Scan for the cell matching the given text and deliver its (X, Y) coordinate at center. 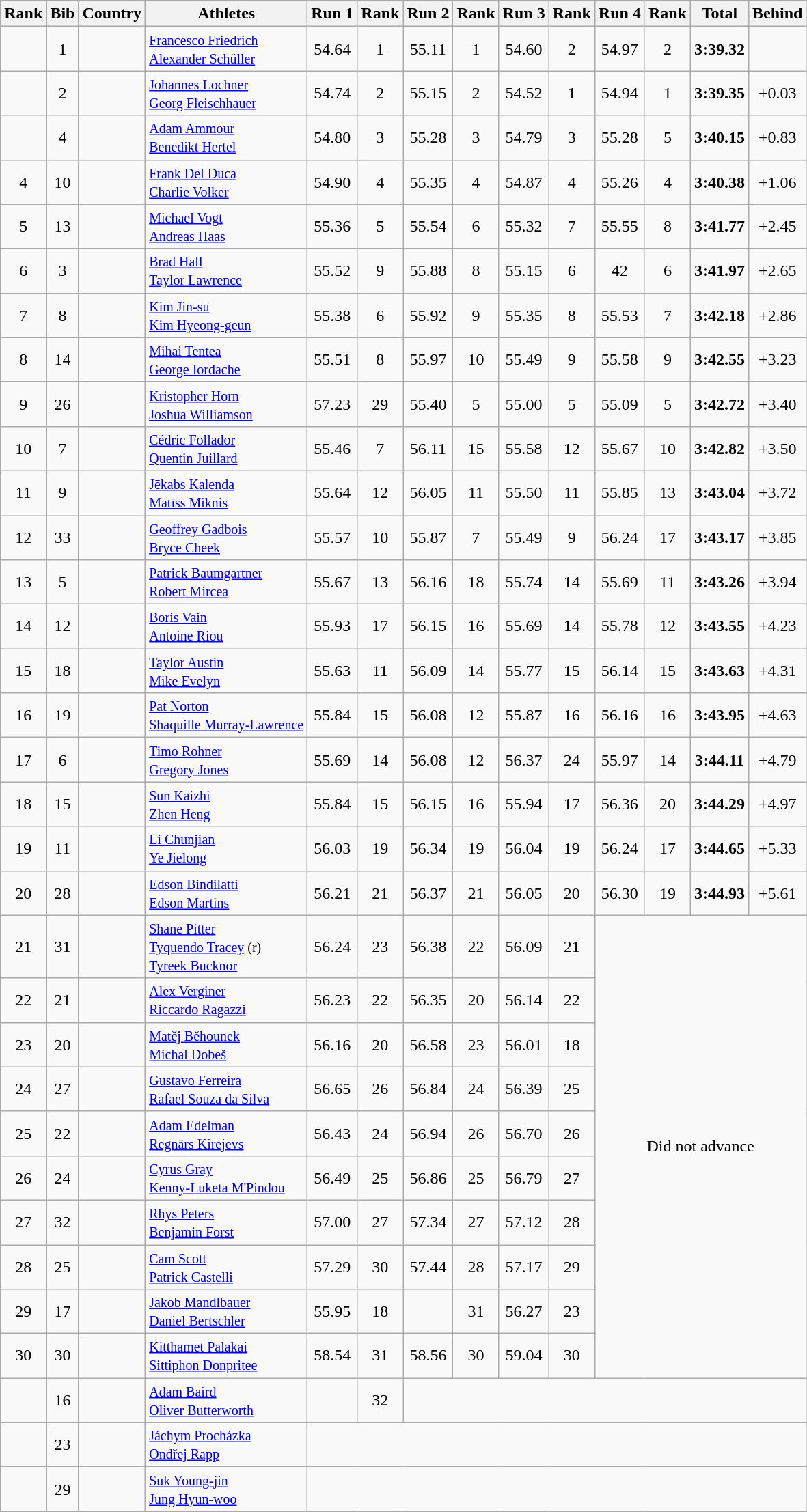
Run 3 (523, 14)
Adam BairdOliver Butterworth (227, 1400)
3:42.18 (719, 316)
3:42.82 (719, 448)
56.03 (332, 848)
55.63 (332, 671)
+3.23 (778, 359)
56.70 (523, 1134)
58.54 (332, 1356)
55.11 (428, 49)
3:43.63 (719, 671)
Kristopher HornJoshua Williamson (227, 404)
55.88 (428, 270)
57.17 (523, 1266)
3:44.11 (719, 759)
55.77 (523, 671)
55.53 (619, 316)
55.95 (332, 1311)
+4.63 (778, 716)
Patrick BaumgartnerRobert Mircea (227, 582)
33 (63, 537)
+3.85 (778, 537)
56.39 (523, 1089)
Geoffrey GadboisBryce Cheek (227, 537)
Run 1 (332, 14)
3:44.65 (719, 848)
3:41.97 (719, 270)
56.11 (428, 448)
55.32 (523, 227)
56.58 (428, 1045)
56.38 (428, 947)
56.04 (523, 848)
+3.72 (778, 493)
+4.97 (778, 804)
Pat NortonShaquille Murray-Lawrence (227, 716)
55.93 (332, 627)
Matěj BěhounekMichal Dobeš (227, 1045)
3:39.35 (719, 93)
3:44.93 (719, 893)
55.54 (428, 227)
57.34 (428, 1222)
42 (619, 270)
Behind (778, 14)
56.36 (619, 804)
+0.83 (778, 138)
3:43.26 (719, 582)
54.52 (523, 93)
57.00 (332, 1222)
3:42.55 (719, 359)
54.90 (332, 182)
57.44 (428, 1266)
Athletes (227, 14)
Jáchym ProcházkaOndřej Rapp (227, 1445)
Cédric FolladorQuentin Juillard (227, 448)
+3.50 (778, 448)
55.00 (523, 404)
Total (719, 14)
Kitthamet PalakaiSittiphon Donpritee (227, 1356)
Gustavo FerreiraRafael Souza da Silva (227, 1089)
Mihai TenteaGeorge Iordache (227, 359)
56.30 (619, 893)
Suk Young-jinJung Hyun-woo (227, 1489)
Boris VainAntoine Riou (227, 627)
56.79 (523, 1177)
55.36 (332, 227)
55.26 (619, 182)
Li ChunjianYe Jielong (227, 848)
+2.45 (778, 227)
54.74 (332, 93)
+5.33 (778, 848)
55.55 (619, 227)
54.79 (523, 138)
55.09 (619, 404)
Did not advance (700, 1147)
56.34 (428, 848)
+2.86 (778, 316)
56.84 (428, 1089)
Timo RohnerGregory Jones (227, 759)
54.94 (619, 93)
+4.79 (778, 759)
55.92 (428, 316)
56.86 (428, 1177)
+2.65 (778, 270)
Cyrus GrayKenny-Luketa M'Pindou (227, 1177)
55.52 (332, 270)
56.27 (523, 1311)
3:39.32 (719, 49)
55.74 (523, 582)
Cam ScottPatrick Castelli (227, 1266)
56.65 (332, 1089)
3:40.38 (719, 182)
56.23 (332, 1000)
54.64 (332, 49)
3:43.55 (719, 627)
Taylor AustinMike Evelyn (227, 671)
56.94 (428, 1134)
56.49 (332, 1177)
Johannes LochnerGeorg Fleischhauer (227, 93)
Run 2 (428, 14)
3:40.15 (719, 138)
+4.31 (778, 671)
Country (112, 14)
+5.61 (778, 893)
54.60 (523, 49)
+0.03 (778, 93)
Jēkabs KalendaMatīss Miknis (227, 493)
56.01 (523, 1045)
55.85 (619, 493)
55.78 (619, 627)
Michael VogtAndreas Haas (227, 227)
+4.23 (778, 627)
3:41.77 (719, 227)
3:42.72 (719, 404)
58.56 (428, 1356)
Adam EdelmanRegnārs Kirejevs (227, 1134)
3:44.29 (719, 804)
Alex VerginerRiccardo Ragazzi (227, 1000)
Francesco FriedrichAlexander Schüller (227, 49)
55.46 (332, 448)
55.64 (332, 493)
55.38 (332, 316)
3:43.95 (719, 716)
56.21 (332, 893)
56.35 (428, 1000)
54.97 (619, 49)
3:43.17 (719, 537)
Rhys PetersBenjamin Forst (227, 1222)
55.51 (332, 359)
57.29 (332, 1266)
57.23 (332, 404)
+1.06 (778, 182)
59.04 (523, 1356)
+3.94 (778, 582)
Bib (63, 14)
+3.40 (778, 404)
Kim Jin-suKim Hyeong-geun (227, 316)
Adam AmmourBenedikt Hertel (227, 138)
Shane PitterTyquendo Tracey (r)Tyreek Bucknor (227, 947)
Sun KaizhiZhen Heng (227, 804)
54.87 (523, 182)
Edson BindilattiEdson Martins (227, 893)
3:43.04 (719, 493)
55.94 (523, 804)
56.43 (332, 1134)
Jakob MandlbauerDaniel Bertschler (227, 1311)
55.40 (428, 404)
57.12 (523, 1222)
Frank Del DucaCharlie Volker (227, 182)
55.57 (332, 537)
55.50 (523, 493)
Run 4 (619, 14)
54.80 (332, 138)
Brad HallTaylor Lawrence (227, 270)
